Return [x, y] of the center of cell containing provided text 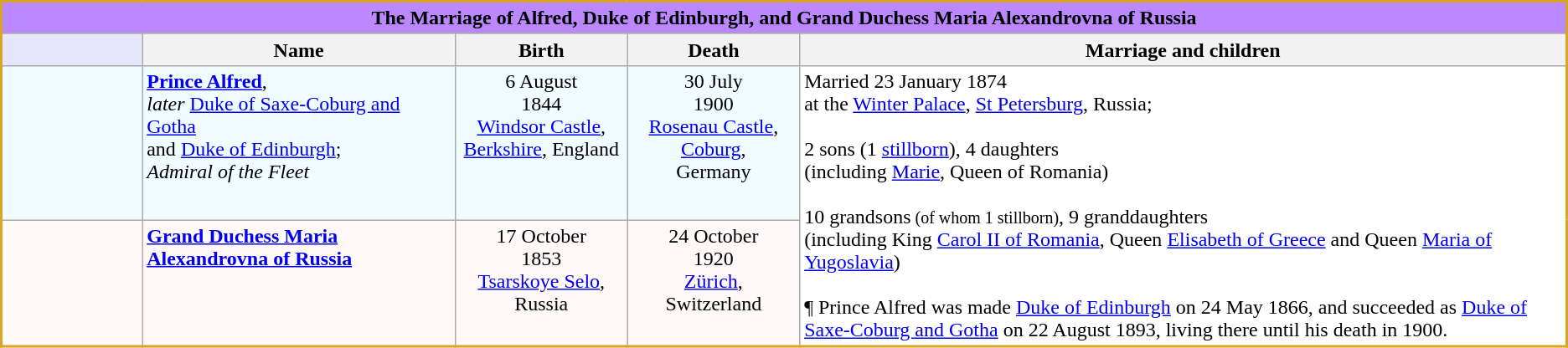
24 October 1920 Zürich,Switzerland [714, 283]
Marriage and children [1184, 49]
Birth [541, 49]
Death [714, 49]
The Marriage of Alfred, Duke of Edinburgh, and Grand Duchess Maria Alexandrovna of Russia [784, 18]
6 August1844Windsor Castle, Berkshire, England [541, 142]
Name [299, 49]
Prince Alfred,later Duke of Saxe-Coburg and Gotha and Duke of Edinburgh; Admiral of the Fleet [299, 142]
30 July1900Rosenau Castle, Coburg, Germany [714, 142]
Grand Duchess Maria Alexandrovna of Russia [299, 283]
17 October 1853Tsarskoye Selo, Russia [541, 283]
